Provide the (X, Y) coordinate of the cell's center where the given text is located.  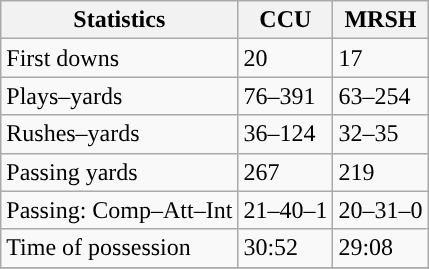
219 (380, 172)
CCU (286, 20)
76–391 (286, 96)
First downs (120, 58)
36–124 (286, 134)
Plays–yards (120, 96)
20 (286, 58)
Time of possession (120, 248)
20–31–0 (380, 210)
17 (380, 58)
MRSH (380, 20)
21–40–1 (286, 210)
32–35 (380, 134)
Passing yards (120, 172)
Statistics (120, 20)
63–254 (380, 96)
267 (286, 172)
29:08 (380, 248)
Rushes–yards (120, 134)
30:52 (286, 248)
Passing: Comp–Att–Int (120, 210)
